Detect which cell encompasses the target text, then output its [X, Y] center coordinate. 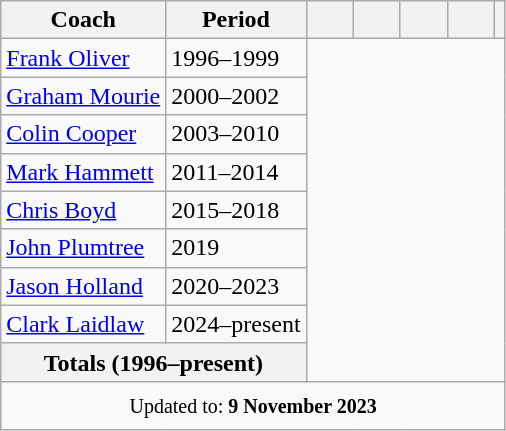
2011–2014 [236, 172]
Graham Mourie [84, 96]
2015–2018 [236, 210]
2019 [236, 248]
2003–2010 [236, 134]
Frank Oliver [84, 58]
Coach [84, 20]
Period [236, 20]
John Plumtree [84, 248]
2024–present [236, 324]
Updated to: 9 November 2023 [254, 405]
Clark Laidlaw [84, 324]
2020–2023 [236, 286]
Jason Holland [84, 286]
Chris Boyd [84, 210]
Colin Cooper [84, 134]
2000–2002 [236, 96]
Mark Hammett [84, 172]
Totals (1996–present) [154, 362]
1996–1999 [236, 58]
